Extract the (X, Y) coordinate from the center of the cell holding the provided text.  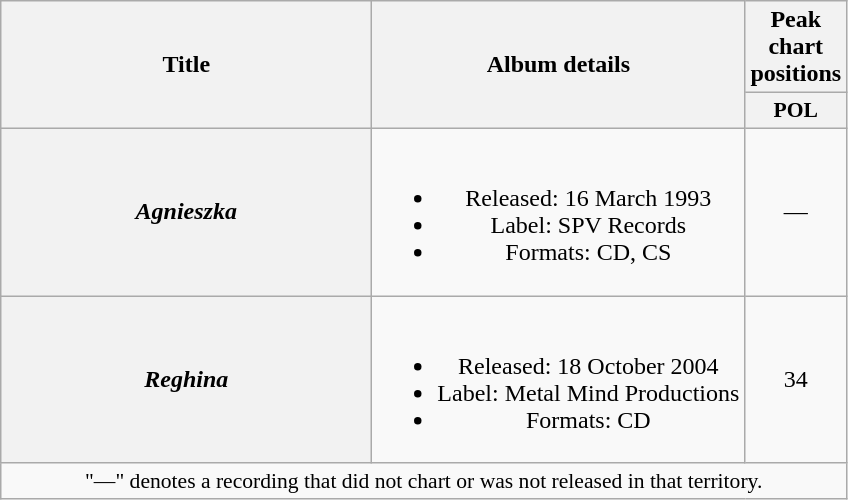
Album details (558, 65)
POL (796, 111)
Released: 16 March 1993Label: SPV RecordsFormats: CD, CS (558, 212)
— (796, 212)
Title (186, 65)
Peak chart positions (796, 47)
Reghina (186, 380)
Released: 18 October 2004Label: Metal Mind ProductionsFormats: CD (558, 380)
"—" denotes a recording that did not chart or was not released in that territory. (424, 481)
34 (796, 380)
Agnieszka (186, 212)
